Output the (x, y) coordinate of the center of the cell containing the given text.  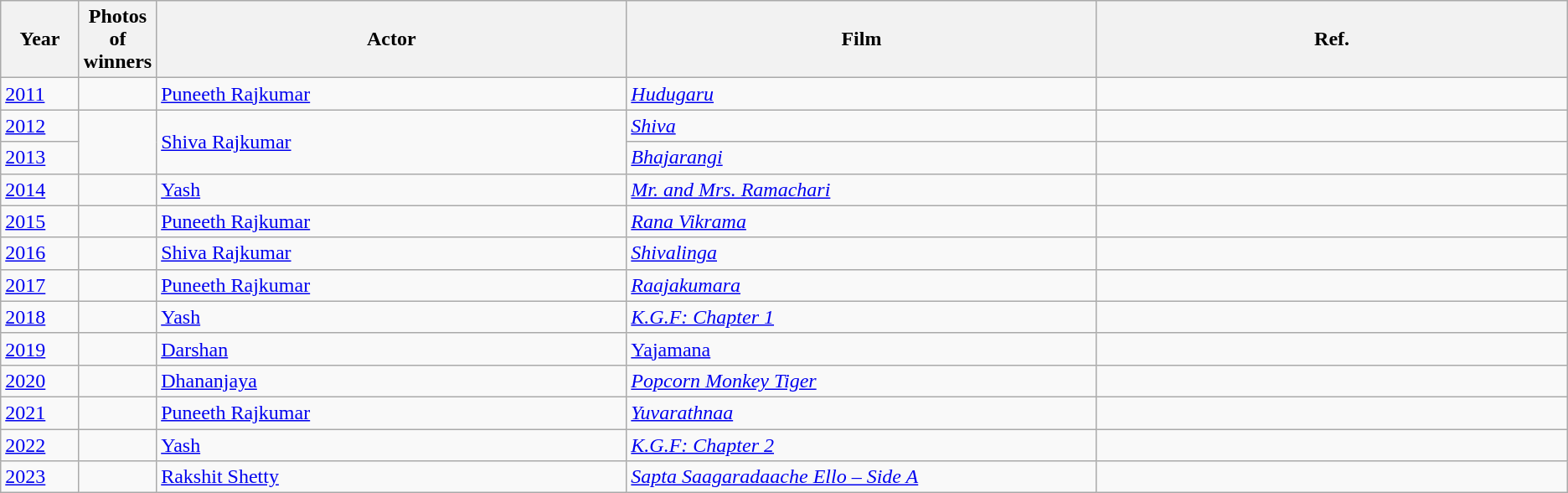
Shivalinga (861, 253)
Mr. and Mrs. Ramachari (861, 189)
2018 (40, 317)
2020 (40, 381)
Popcorn Monkey Tiger (861, 381)
Shiva (861, 126)
2013 (40, 158)
Actor (392, 39)
Rana Vikrama (861, 221)
Photos of winners (117, 39)
Ref. (1332, 39)
Darshan (392, 349)
Yuvarathnaa (861, 413)
Film (861, 39)
Year (40, 39)
K.G.F: Chapter 2 (861, 445)
2022 (40, 445)
Dhananjaya (392, 381)
Rakshit Shetty (392, 477)
Bhajarangi (861, 158)
Hudugaru (861, 94)
Raajakumara (861, 285)
Yajamana (861, 349)
2012 (40, 126)
2011 (40, 94)
2017 (40, 285)
2021 (40, 413)
2023 (40, 477)
Sapta Saagaradaache Ello – Side A (861, 477)
2015 (40, 221)
2019 (40, 349)
2016 (40, 253)
K.G.F: Chapter 1 (861, 317)
2014 (40, 189)
